Output the (X, Y) coordinate of the center of the cell containing the given text.  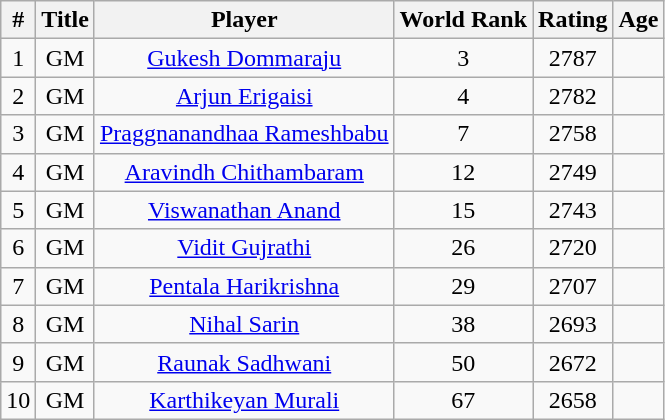
67 (463, 400)
Rating (573, 20)
Nihal Sarin (244, 324)
Gukesh Dommaraju (244, 58)
Praggnanandhaa Rameshbabu (244, 134)
50 (463, 362)
26 (463, 248)
Viswanathan Anand (244, 210)
2658 (573, 400)
2693 (573, 324)
2749 (573, 172)
5 (18, 210)
2758 (573, 134)
10 (18, 400)
29 (463, 286)
Age (638, 20)
38 (463, 324)
2782 (573, 96)
6 (18, 248)
World Rank (463, 20)
Vidit Gujrathi (244, 248)
Pentala Harikrishna (244, 286)
8 (18, 324)
Karthikeyan Murali (244, 400)
# (18, 20)
2743 (573, 210)
Player (244, 20)
9 (18, 362)
2 (18, 96)
Title (66, 20)
2720 (573, 248)
12 (463, 172)
2787 (573, 58)
Aravindh Chithambaram (244, 172)
Arjun Erigaisi (244, 96)
Raunak Sadhwani (244, 362)
15 (463, 210)
1 (18, 58)
2707 (573, 286)
2672 (573, 362)
